Extract the (X, Y) coordinate from the center of the cell holding the provided text.  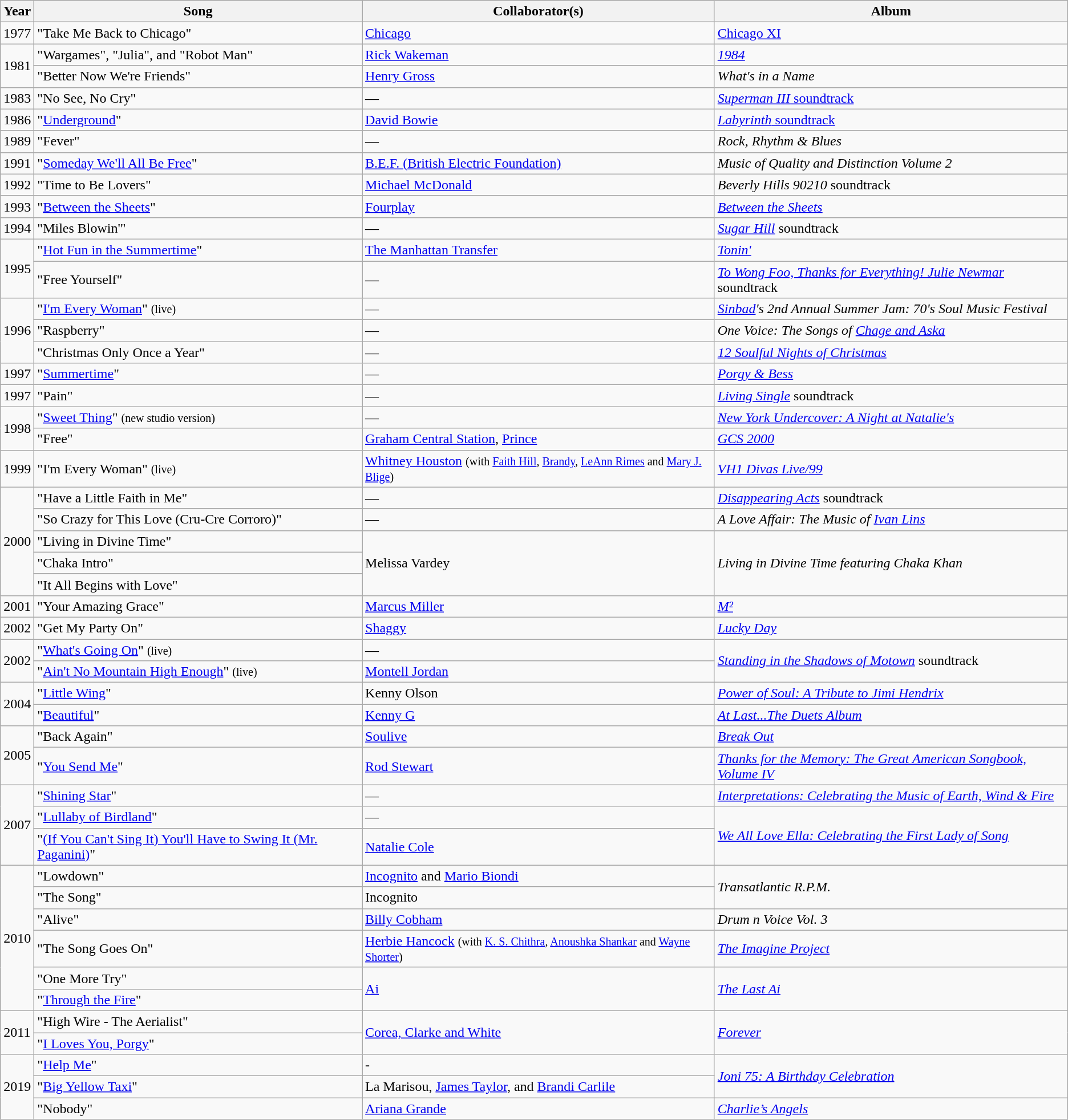
1993 (17, 206)
Herbie Hancock (with K. S. Chithra, Anoushka Shankar and Wayne Shorter) (539, 949)
"Underground" (199, 120)
VH1 Divas Live/99 (891, 469)
Billy Cobham (539, 919)
Sinbad's 2nd Annual Summer Jam: 70's Soul Music Festival (891, 309)
1983 (17, 98)
Incognito and Mario Biondi (539, 876)
"I Loves You, Porgy" (199, 1043)
Transatlantic R.P.M. (891, 887)
M² (891, 606)
Montell Jordan (539, 672)
New York Undercover: A Night at Natalie's (891, 417)
Living Single soundtrack (891, 396)
2019 (17, 1087)
"Through the Fire" (199, 1000)
Break Out (891, 737)
2011 (17, 1032)
Fourplay (539, 206)
"Your Amazing Grace" (199, 606)
Forever (891, 1032)
1984 (891, 55)
Rock, Rhythm & Blues (891, 141)
The Imagine Project (891, 949)
"Someday We'll All Be Free" (199, 163)
The Last Ai (891, 989)
1981 (17, 66)
We All Love Ella: Celebrating the First Lady of Song (891, 836)
Ai (539, 989)
"Time to Be Lovers" (199, 185)
Chicago (539, 33)
Rick Wakeman (539, 55)
A Love Affair: The Music of Ivan Lins (891, 520)
Marcus Miller (539, 606)
"Better Now We're Friends" (199, 76)
Henry Gross (539, 76)
Collaborator(s) (539, 11)
"Miles Blowin'" (199, 228)
Lucky Day (891, 628)
"So Crazy for This Love (Cru-Cre Corroro)" (199, 520)
Labyrinth soundtrack (891, 120)
- (539, 1065)
1999 (17, 469)
12 Soulful Nights of Christmas (891, 352)
"Living in Divine Time" (199, 541)
GCS 2000 (891, 439)
Chicago XI (891, 33)
What's in a Name (891, 76)
Between the Sheets (891, 206)
Rod Stewart (539, 766)
"Lowdown" (199, 876)
"Little Wing" (199, 693)
Ariana Grande (539, 1109)
Corea, Clarke and White (539, 1032)
1998 (17, 428)
"No See, No Cry" (199, 98)
"Nobody" (199, 1109)
Whitney Houston (with Faith Hill, Brandy, LeAnn Rimes and Mary J. Blige) (539, 469)
Living in Divine Time featuring Chaka Khan (891, 563)
Year (17, 11)
Disappearing Acts soundtrack (891, 498)
Beverly Hills 90210 soundtrack (891, 185)
1986 (17, 120)
"Free" (199, 439)
One Voice: The Songs of Chage and Aska (891, 331)
"Big Yellow Taxi" (199, 1087)
Music of Quality and Distinction Volume 2 (891, 163)
Natalie Cole (539, 846)
"Between the Sheets" (199, 206)
Porgy & Bess (891, 374)
2000 (17, 541)
Melissa Vardey (539, 563)
"Fever" (199, 141)
Charlie’s Angels (891, 1109)
"Summertime" (199, 374)
1992 (17, 185)
"The Song Goes On" (199, 949)
"Lullaby of Birdland" (199, 817)
"Alive" (199, 919)
1991 (17, 163)
"Pain" (199, 396)
"Get My Party On" (199, 628)
1989 (17, 141)
"Take Me Back to Chicago" (199, 33)
"Beautiful" (199, 715)
1977 (17, 33)
"You Send Me" (199, 766)
"Hot Fun in the Summertime" (199, 250)
2010 (17, 938)
Michael McDonald (539, 185)
2001 (17, 606)
Standing in the Shadows of Motown soundtrack (891, 660)
1996 (17, 331)
"It All Begins with Love" (199, 585)
Kenny G (539, 715)
The Manhattan Transfer (539, 250)
Incognito (539, 898)
"Raspberry" (199, 331)
"Have a Little Faith in Me" (199, 498)
1994 (17, 228)
"Christmas Only Once a Year" (199, 352)
Tonin' (891, 250)
1995 (17, 268)
Drum n Voice Vol. 3 (891, 919)
Interpretations: Celebrating the Music of Earth, Wind & Fire (891, 796)
Album (891, 11)
"Wargames", "Julia", and "Robot Man" (199, 55)
"Ain't No Mountain High Enough" (live) (199, 672)
"The Song" (199, 898)
"(If You Can't Sing It) You'll Have to Swing It (Mr. Paganini)" (199, 846)
B.E.F. (British Electric Foundation) (539, 163)
To Wong Foo, Thanks for Everything! Julie Newmar soundtrack (891, 279)
At Last...The Duets Album (891, 715)
"Chaka Intro" (199, 563)
"What's Going On" (live) (199, 650)
"Back Again" (199, 737)
"High Wire - The Aerialist" (199, 1021)
"One More Try" (199, 978)
"Shining Star" (199, 796)
Thanks for the Memory: The Great American Songbook, Volume IV (891, 766)
"Sweet Thing" (new studio version) (199, 417)
La Marisou, James Taylor, and Brandi Carlile (539, 1087)
2004 (17, 704)
Graham Central Station, Prince (539, 439)
Song (199, 11)
"Help Me" (199, 1065)
David Bowie (539, 120)
2005 (17, 755)
Kenny Olson (539, 693)
Sugar Hill soundtrack (891, 228)
2007 (17, 825)
Superman III soundtrack (891, 98)
Power of Soul: A Tribute to Jimi Hendrix (891, 693)
Shaggy (539, 628)
"Free Yourself" (199, 279)
Joni 75: A Birthday Celebration (891, 1076)
Soulive (539, 737)
